Return (X, Y) of the center of cell containing provided text 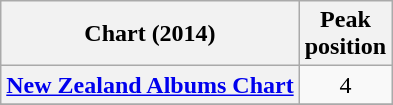
Chart (2014) (150, 34)
4 (345, 85)
New Zealand Albums Chart (150, 85)
Peakposition (345, 34)
